Extract the (x, y) coordinate from the center of the cell holding the provided text.  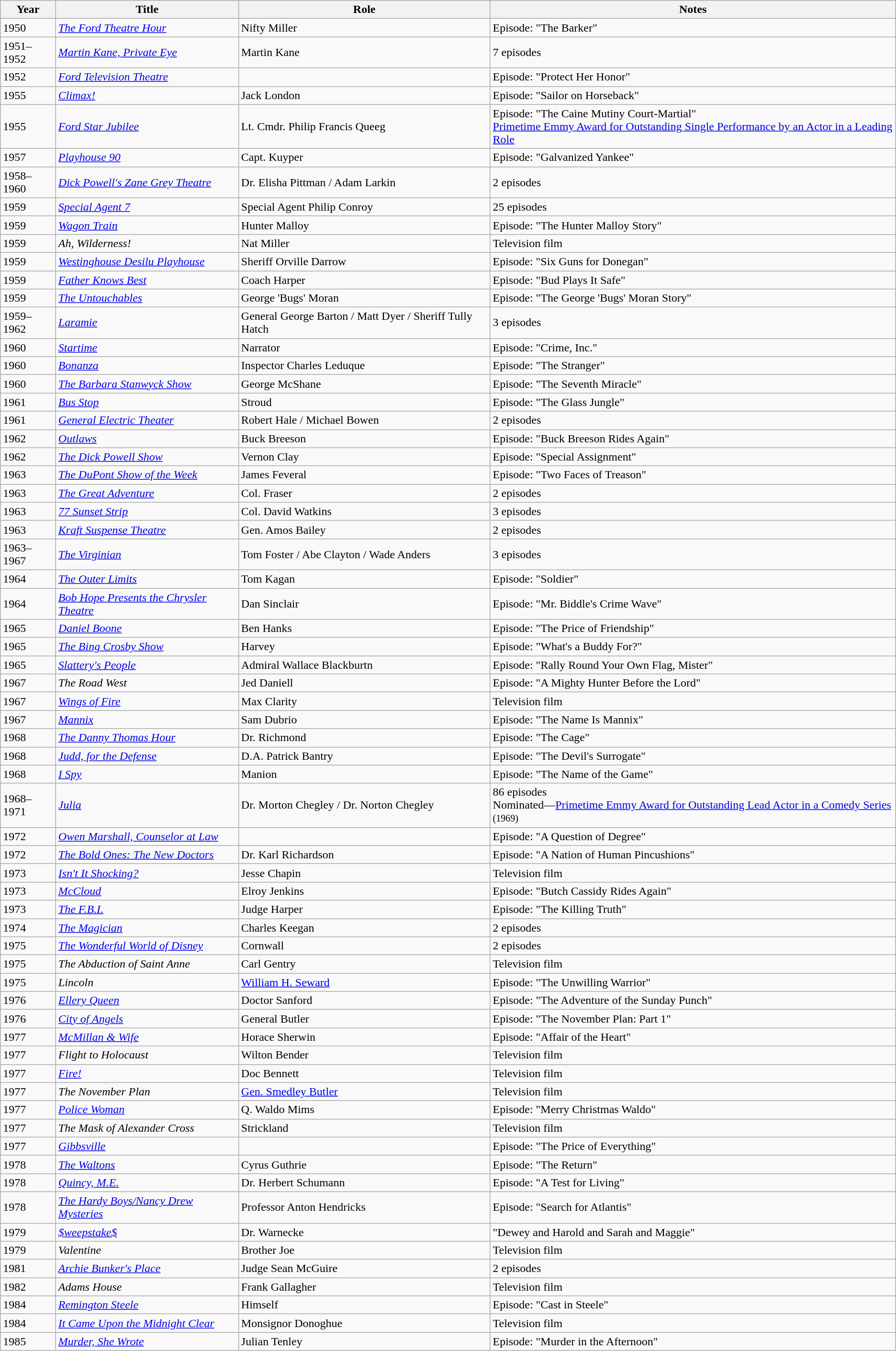
1974 (28, 927)
Episode: "Two Faces of Treason" (693, 475)
The Bing Crosby Show (147, 647)
1952 (28, 77)
Episode: "Sailor on Horseback" (693, 95)
The Wonderful World of Disney (147, 946)
Episode: "The Name of the Game" (693, 774)
Episode: "The Hunter Malloy Story" (693, 225)
Elroy Jenkins (364, 891)
Episode: "The Name Is Mannix" (693, 720)
Episode: "Six Guns for Donegan" (693, 261)
Episode: "Cast in Steele" (693, 1305)
Episode: "Crime, Inc." (693, 348)
Episode: "Special Assignment" (693, 457)
Episode: "The Stranger" (693, 366)
I Spy (147, 774)
Episode: "What's a Buddy For?" (693, 647)
Martin Kane (364, 53)
Col. Fraser (364, 493)
Episode: "Affair of the Heart" (693, 1037)
The Untouchables (147, 298)
Gibbsville (147, 1146)
Episode: "Buck Breeson Rides Again" (693, 439)
Climax! (147, 95)
Westinghouse Desilu Playhouse (147, 261)
Episode: "Bud Plays It Safe" (693, 280)
Horace Sherwin (364, 1037)
Episode: "A Mighty Hunter Before the Lord" (693, 683)
Special Agent 7 (147, 207)
Episode: "The Cage" (693, 738)
1957 (28, 158)
Narrator (364, 348)
Cornwall (364, 946)
Dr. Karl Richardson (364, 855)
Episode: "Butch Cassidy Rides Again" (693, 891)
Father Knows Best (147, 280)
The Abduction of Saint Anne (147, 964)
Sam Dubrio (364, 720)
Episode: "A Test for Living" (693, 1182)
Special Agent Philip Conroy (364, 207)
Martin Kane, Private Eye (147, 53)
George McShane (364, 384)
Q. Waldo Mims (364, 1110)
The Outer Limits (147, 579)
Slattery's People (147, 665)
Cyrus Guthrie (364, 1164)
Laramie (147, 323)
Nat Miller (364, 243)
Ben Hanks (364, 629)
Doctor Sanford (364, 1001)
Archie Bunker's Place (147, 1269)
1968–1971 (28, 805)
Brother Joe (364, 1250)
Harvey (364, 647)
Wilton Bender (364, 1055)
Carl Gentry (364, 964)
Episode: "Murder in the Afternoon" (693, 1341)
Police Woman (147, 1110)
Max Clarity (364, 701)
Isn't It Shocking? (147, 873)
Dr. Morton Chegley / Dr. Norton Chegley (364, 805)
The Danny Thomas Hour (147, 738)
Valentine (147, 1250)
Remington Steele (147, 1305)
The Great Adventure (147, 493)
Wings of Fire (147, 701)
Fire! (147, 1073)
Dr. Warnecke (364, 1232)
$weepstake$ (147, 1232)
The November Plan (147, 1092)
General Electric Theater (147, 420)
Judge Sean McGuire (364, 1269)
Tom Kagan (364, 579)
Ford Television Theatre (147, 77)
The Waltons (147, 1164)
Admiral Wallace Blackburtn (364, 665)
Julian Tenley (364, 1341)
Bob Hope Presents the Chrysler Theatre (147, 603)
1959–1962 (28, 323)
Sheriff Orville Darrow (364, 261)
General Butler (364, 1019)
1982 (28, 1287)
Lincoln (147, 982)
The Dick Powell Show (147, 457)
Ford Star Jubilee (147, 126)
Himself (364, 1305)
Episode: "A Nation of Human Pincushions" (693, 855)
Episode: "The Unwilling Warrior" (693, 982)
Strickland (364, 1128)
Jed Daniell (364, 683)
Dr. Richmond (364, 738)
James Feveral (364, 475)
Coach Harper (364, 280)
Episode: "The Killing Truth" (693, 909)
Murder, She Wrote (147, 1341)
Dr. Elisha Pittman / Adam Larkin (364, 182)
Episode: "The Seventh Miracle" (693, 384)
Episode: "Protect Her Honor" (693, 77)
Lt. Cmdr. Philip Francis Queeg (364, 126)
Ah, Wilderness! (147, 243)
Nifty Miller (364, 28)
Episode: "The Devil's Surrogate" (693, 756)
Charles Keegan (364, 927)
1951–1952 (28, 53)
Dick Powell's Zane Grey Theatre (147, 182)
Episode: "Search for Atlantis" (693, 1207)
Frank Gallagher (364, 1287)
Inspector Charles Leduque (364, 366)
Dr. Herbert Schumann (364, 1182)
Julia (147, 805)
The Ford Theatre Hour (147, 28)
Daniel Boone (147, 629)
Episode: "Soldier" (693, 579)
Col. David Watkins (364, 511)
Gen. Amos Bailey (364, 529)
Episode: "Rally Round Your Own Flag, Mister" (693, 665)
The Road West (147, 683)
Episode: "Merry Christmas Waldo" (693, 1110)
Quincy, M.E. (147, 1182)
Professor Anton Hendricks (364, 1207)
Ellery Queen (147, 1001)
1985 (28, 1341)
D.A. Patrick Bantry (364, 756)
Manion (364, 774)
The Magician (147, 927)
The DuPont Show of the Week (147, 475)
Hunter Malloy (364, 225)
McMillan & Wife (147, 1037)
Flight to Holocaust (147, 1055)
Episode: "The Price of Everything" (693, 1146)
Year (28, 10)
It Came Upon the Midnight Clear (147, 1323)
The Virginian (147, 554)
1981 (28, 1269)
Dan Sinclair (364, 603)
Judd, for the Defense (147, 756)
Monsignor Donoghue (364, 1323)
7 episodes (693, 53)
The F.B.I. (147, 909)
Tom Foster / Abe Clayton / Wade Anders (364, 554)
George 'Bugs' Moran (364, 298)
25 episodes (693, 207)
City of Angels (147, 1019)
Owen Marshall, Counselor at Law (147, 836)
Buck Breeson (364, 439)
The Hardy Boys/Nancy Drew Mysteries (147, 1207)
Episode: "The Price of Friendship" (693, 629)
Bus Stop (147, 402)
Mannix (147, 720)
Jack London (364, 95)
Stroud (364, 402)
Episode: "The George 'Bugs' Moran Story" (693, 298)
Gen. Smedley Butler (364, 1092)
Episode: "A Question of Degree" (693, 836)
Wagon Train (147, 225)
General George Barton / Matt Dyer / Sheriff Tully Hatch (364, 323)
Doc Bennett (364, 1073)
Episode: "The Adventure of the Sunday Punch" (693, 1001)
1950 (28, 28)
Episode: "The Glass Jungle" (693, 402)
Episode: "The Barker" (693, 28)
1958–1960 (28, 182)
1963–1967 (28, 554)
McCloud (147, 891)
Bonanza (147, 366)
Episode: "The November Plan: Part 1" (693, 1019)
Playhouse 90 (147, 158)
Title (147, 10)
Episode: "Galvanized Yankee" (693, 158)
Jesse Chapin (364, 873)
"Dewey and Harold and Sarah and Maggie" (693, 1232)
Episode: "The Caine Mutiny Court-Martial"Primetime Emmy Award for Outstanding Single Performance by an Actor in a Leading Role (693, 126)
86 episodesNominated—Primetime Emmy Award for Outstanding Lead Actor in a Comedy Series (1969) (693, 805)
Judge Harper (364, 909)
The Barbara Stanwyck Show (147, 384)
Episode: "Mr. Biddle's Crime Wave" (693, 603)
Outlaws (147, 439)
Adams House (147, 1287)
Vernon Clay (364, 457)
William H. Seward (364, 982)
Capt. Kuyper (364, 158)
The Bold Ones: The New Doctors (147, 855)
Kraft Suspense Theatre (147, 529)
Role (364, 10)
Notes (693, 10)
Startime (147, 348)
Robert Hale / Michael Bowen (364, 420)
77 Sunset Strip (147, 511)
Episode: "The Return" (693, 1164)
The Mask of Alexander Cross (147, 1128)
